Locate the cell with the specified text and output its (x, y) center coordinate. 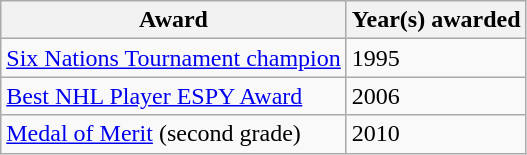
2010 (436, 134)
Medal of Merit (second grade) (174, 134)
Best NHL Player ESPY Award (174, 96)
1995 (436, 58)
Six Nations Tournament champion (174, 58)
Year(s) awarded (436, 20)
2006 (436, 96)
Award (174, 20)
